Return [x, y] of the center of cell containing provided text 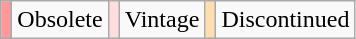
Obsolete [60, 20]
Discontinued [286, 20]
Vintage [162, 20]
